Return [X, Y] of the center of cell containing provided text 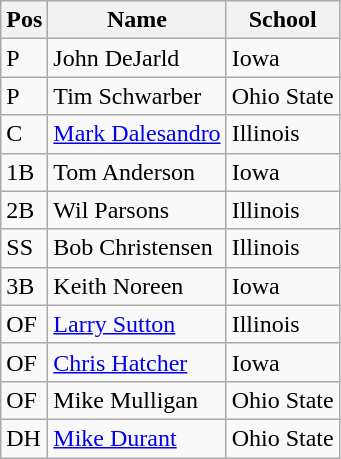
Keith Noreen [137, 286]
Chris Hatcher [137, 362]
Name [137, 20]
John DeJarld [137, 58]
Tom Anderson [137, 172]
Larry Sutton [137, 324]
School [282, 20]
Mike Durant [137, 438]
3B [24, 286]
Pos [24, 20]
2B [24, 210]
Mike Mulligan [137, 400]
Mark Dalesandro [137, 134]
Wil Parsons [137, 210]
1B [24, 172]
Bob Christensen [137, 248]
SS [24, 248]
DH [24, 438]
Tim Schwarber [137, 96]
C [24, 134]
